Identify which cell holds the provided text, then report its [X, Y] central coordinate. 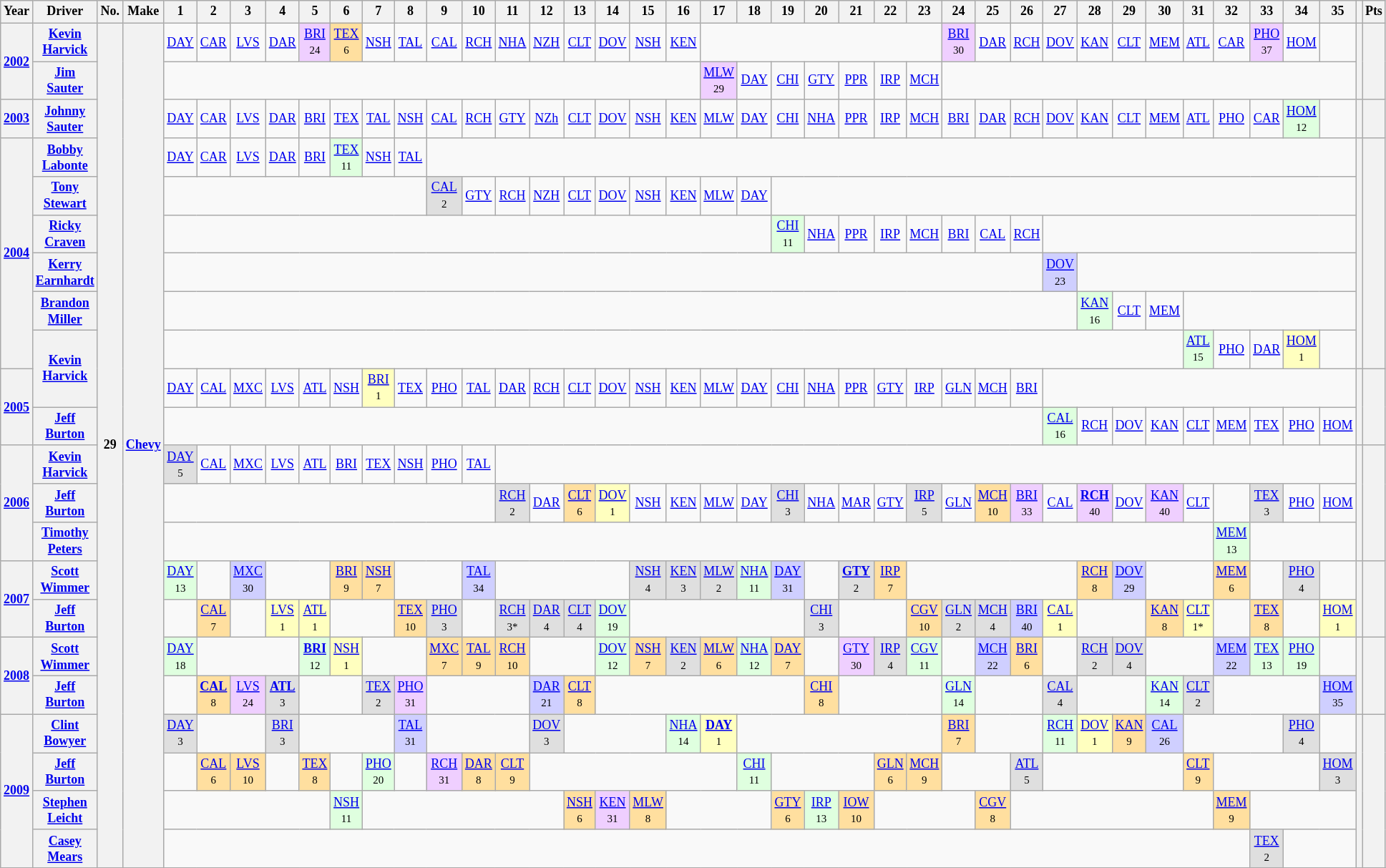
24 [959, 11]
15 [648, 11]
3 [248, 11]
MCH10 [992, 503]
CGV10 [924, 618]
DAY5 [180, 464]
GTY6 [788, 810]
22 [890, 11]
CLT6 [580, 503]
Chevy [143, 445]
PHO37 [1267, 42]
10 [479, 11]
KAN8 [1165, 618]
GTY30 [857, 657]
No. [110, 11]
CAL16 [1060, 426]
TEX10 [411, 618]
BRI12 [315, 657]
RCH31 [444, 772]
TAL31 [411, 733]
RCH11 [1060, 733]
DAY7 [788, 657]
NSH4 [648, 580]
Tony Stewart [64, 196]
12 [547, 11]
Jim Sauter [64, 81]
RCH8 [1095, 580]
HOM12 [1301, 119]
NZh [547, 119]
33 [1267, 11]
BRI40 [1027, 618]
CAL1 [1060, 618]
TAL34 [479, 580]
2008 [17, 676]
MEM6 [1231, 580]
DAY31 [788, 580]
2009 [17, 791]
CAL6 [213, 772]
TAL9 [479, 657]
4 [282, 11]
DAY18 [180, 657]
Year [17, 11]
CLT4 [580, 618]
DAR8 [479, 772]
MLW6 [718, 657]
25 [992, 11]
DAR21 [547, 695]
GLN14 [959, 695]
8 [411, 11]
16 [683, 11]
KAN14 [1165, 695]
NHA11 [754, 580]
21 [857, 11]
32 [1231, 11]
CAL4 [1060, 695]
KAN16 [1095, 311]
31 [1198, 11]
KAN9 [1129, 733]
PHO31 [411, 695]
35 [1338, 11]
PHO20 [378, 772]
MEM9 [1231, 810]
7 [378, 11]
28 [1095, 11]
DAY13 [180, 580]
NSH6 [580, 810]
CGV11 [924, 657]
NHA12 [754, 657]
KEN31 [613, 810]
TEX6 [346, 42]
Make [143, 11]
TEX13 [1267, 657]
9 [444, 11]
DAY3 [180, 733]
Brandon Miller [64, 311]
BRI30 [959, 42]
TEX11 [346, 157]
2006 [17, 502]
GLN6 [890, 772]
Driver [64, 11]
2003 [17, 119]
CLT2 [1198, 695]
ATL5 [1027, 772]
2005 [17, 406]
Casey Mears [64, 849]
MLW8 [648, 810]
GLN2 [959, 618]
2007 [17, 598]
DAY1 [718, 733]
ATL3 [282, 695]
27 [1060, 11]
MEM22 [1231, 657]
KAN40 [1165, 503]
RCH10 [512, 657]
HOM35 [1338, 695]
CAL8 [213, 695]
PHO3 [444, 618]
NHA14 [683, 733]
34 [1301, 11]
DAR4 [547, 618]
RCH40 [1095, 503]
CGV8 [992, 810]
Pts [1374, 11]
KEN3 [683, 580]
BRI1 [378, 388]
RCH3* [512, 618]
MLW2 [718, 580]
Stephen Leicht [64, 810]
BRI9 [346, 580]
TEX3 [1267, 503]
HOM3 [1338, 772]
NSH1 [346, 657]
IOW10 [857, 810]
MCH22 [992, 657]
23 [924, 11]
Timothy Peters [64, 542]
DOV19 [613, 618]
CAL26 [1165, 733]
30 [1165, 11]
13 [580, 11]
2004 [17, 253]
DOV23 [1060, 273]
DOV29 [1129, 580]
2 [213, 11]
Bobby Labonte [64, 157]
CLT1* [1198, 618]
LVS10 [248, 772]
BRI7 [959, 733]
MXC7 [444, 657]
ATL1 [315, 618]
11 [512, 11]
IRP5 [924, 503]
Johnny Sauter [64, 119]
MAR [857, 503]
MXC30 [248, 580]
19 [788, 11]
CHI8 [821, 695]
KEN2 [683, 657]
LVS24 [248, 695]
17 [718, 11]
BRI6 [1027, 657]
DOV4 [1129, 657]
NSH11 [346, 810]
DOV3 [547, 733]
BRI33 [1027, 503]
Clint Bowyer [64, 733]
BRI24 [315, 42]
26 [1027, 11]
DOV12 [613, 657]
BRI3 [282, 733]
20 [821, 11]
14 [613, 11]
18 [754, 11]
MCH4 [992, 618]
GTY2 [857, 580]
2002 [17, 62]
6 [346, 11]
CLT8 [580, 695]
PHO19 [1301, 657]
5 [315, 11]
MEM13 [1231, 542]
IRP13 [821, 810]
MCH9 [924, 772]
MLW29 [718, 81]
Ricky Craven [64, 234]
Kerry Earnhardt [64, 273]
LVS1 [282, 618]
CAL2 [444, 196]
CAL7 [213, 618]
IRP4 [890, 657]
ATL15 [1198, 349]
IRP7 [890, 580]
1 [180, 11]
